Identify which cell holds the provided text, then report its [X, Y] central coordinate. 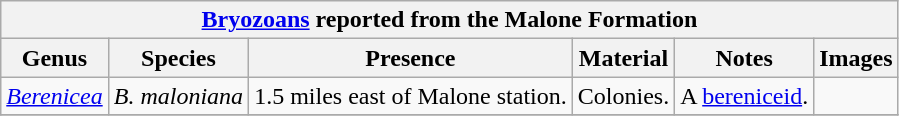
Material [623, 58]
Berenicea [54, 96]
Notes [744, 58]
1.5 miles east of Malone station. [411, 96]
Genus [54, 58]
Colonies. [623, 96]
Presence [411, 58]
B. maloniana [178, 96]
A bereniceid. [744, 96]
Species [178, 58]
Images [856, 58]
Bryozoans reported from the Malone Formation [450, 20]
